Scan for the cell matching the given text and deliver its (X, Y) coordinate at center. 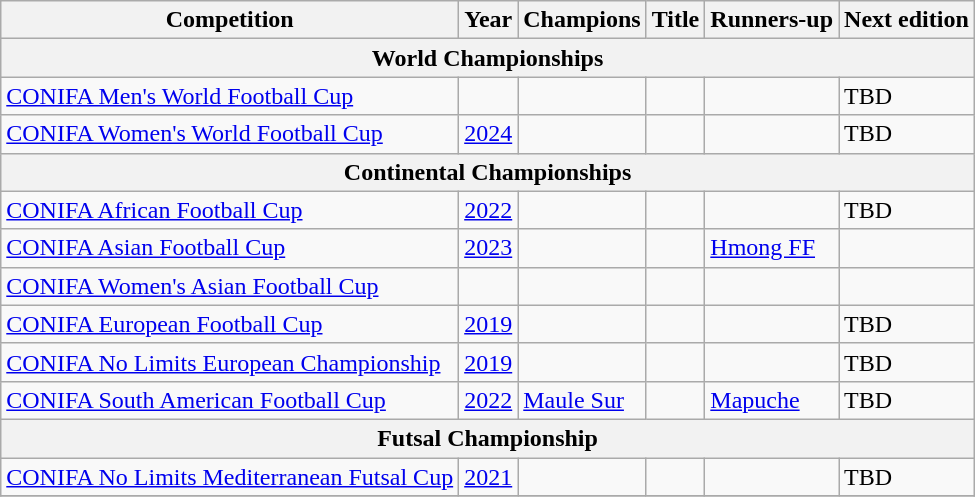
2023 (488, 248)
Competition (230, 20)
Title (676, 20)
CONIFA European Football Cup (230, 324)
Maule Sur (582, 400)
Hmong FF (772, 248)
CONIFA No Limits Mediterranean Futsal Cup (230, 477)
Champions (582, 20)
Continental Championships (488, 172)
Mapuche (772, 400)
CONIFA Women's World Football Cup (230, 134)
Next edition (907, 20)
Year (488, 20)
CONIFA South American Football Cup (230, 400)
CONIFA Men's World Football Cup (230, 96)
CONIFA No Limits European Championship (230, 362)
Futsal Championship (488, 438)
World Championships (488, 58)
CONIFA African Football Cup (230, 210)
CONIFA Women's Asian Football Cup (230, 286)
2021 (488, 477)
CONIFA Asian Football Cup (230, 248)
2024 (488, 134)
Runners-up (772, 20)
